From the cell containing the given text, extract its center point as (X, Y) coordinate. 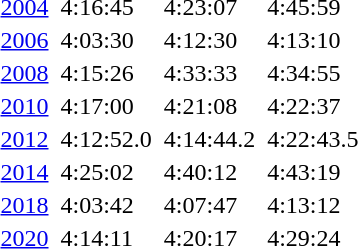
4:33:33 (209, 73)
4:12:30 (209, 40)
4:40:12 (209, 172)
4:17:00 (106, 106)
4:21:08 (209, 106)
4:03:42 (106, 205)
4:07:47 (209, 205)
4:03:30 (106, 40)
4:15:26 (106, 73)
4:25:02 (106, 172)
4:14:44.2 (209, 139)
4:12:52.0 (106, 139)
